Return (x, y) of the center of cell containing provided text 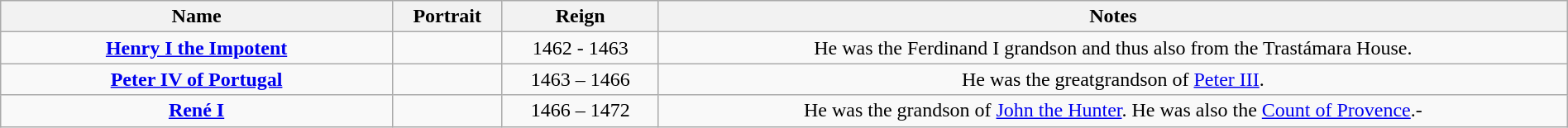
René I (197, 111)
1462 - 1463 (581, 48)
He was the Ferdinand I grandson and thus also from the Trastámara House. (1113, 48)
Name (197, 17)
Portrait (447, 17)
Henry I the Impotent (197, 48)
1466 – 1472 (581, 111)
Peter IV of Portugal (197, 79)
Reign (581, 17)
He was the greatgrandson of Peter III. (1113, 79)
1463 – 1466 (581, 79)
He was the grandson of John the Hunter. He was also the Count of Provence.- (1113, 111)
Notes (1113, 17)
